Determine the (X, Y) coordinate at the center of the cell enclosing the given text.  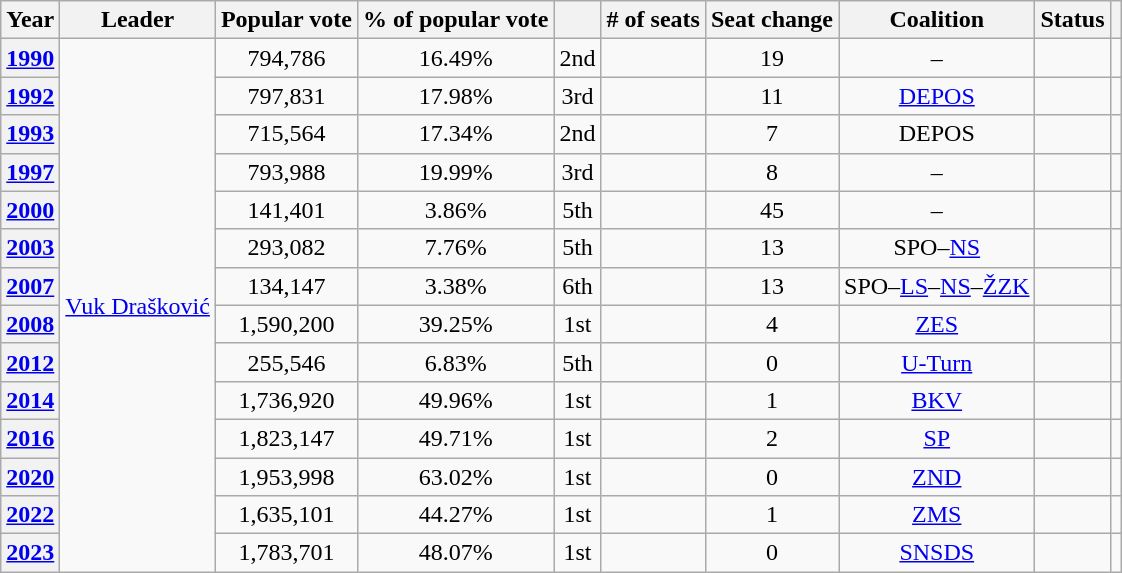
U-Turn (937, 362)
1990 (30, 58)
2000 (30, 210)
63.02% (456, 477)
17.98% (456, 96)
1,823,147 (286, 438)
7.76% (456, 248)
1992 (30, 96)
1993 (30, 134)
2014 (30, 400)
45 (772, 210)
6.83% (456, 362)
ZND (937, 477)
2007 (30, 286)
BKV (937, 400)
1,783,701 (286, 553)
Popular vote (286, 20)
4 (772, 324)
255,546 (286, 362)
Coalition (937, 20)
SPO–NS (937, 248)
SP (937, 438)
19 (772, 58)
49.96% (456, 400)
797,831 (286, 96)
2003 (30, 248)
7 (772, 134)
2 (772, 438)
793,988 (286, 172)
2023 (30, 553)
3.38% (456, 286)
2022 (30, 515)
ZMS (937, 515)
44.27% (456, 515)
# of seats (653, 20)
49.71% (456, 438)
Vuk Drašković (138, 306)
% of popular vote (456, 20)
Leader (138, 20)
48.07% (456, 553)
Year (30, 20)
2008 (30, 324)
SPO–LS–NS–ŽZK (937, 286)
1,635,101 (286, 515)
6th (578, 286)
11 (772, 96)
3.86% (456, 210)
715,564 (286, 134)
19.99% (456, 172)
141,401 (286, 210)
134,147 (286, 286)
Seat change (772, 20)
293,082 (286, 248)
2012 (30, 362)
39.25% (456, 324)
ZES (937, 324)
2016 (30, 438)
1997 (30, 172)
SNSDS (937, 553)
17.34% (456, 134)
1,590,200 (286, 324)
16.49% (456, 58)
8 (772, 172)
794,786 (286, 58)
1,736,920 (286, 400)
Status (1072, 20)
2020 (30, 477)
1,953,998 (286, 477)
